Locate the cell with the specified text and output its [x, y] center coordinate. 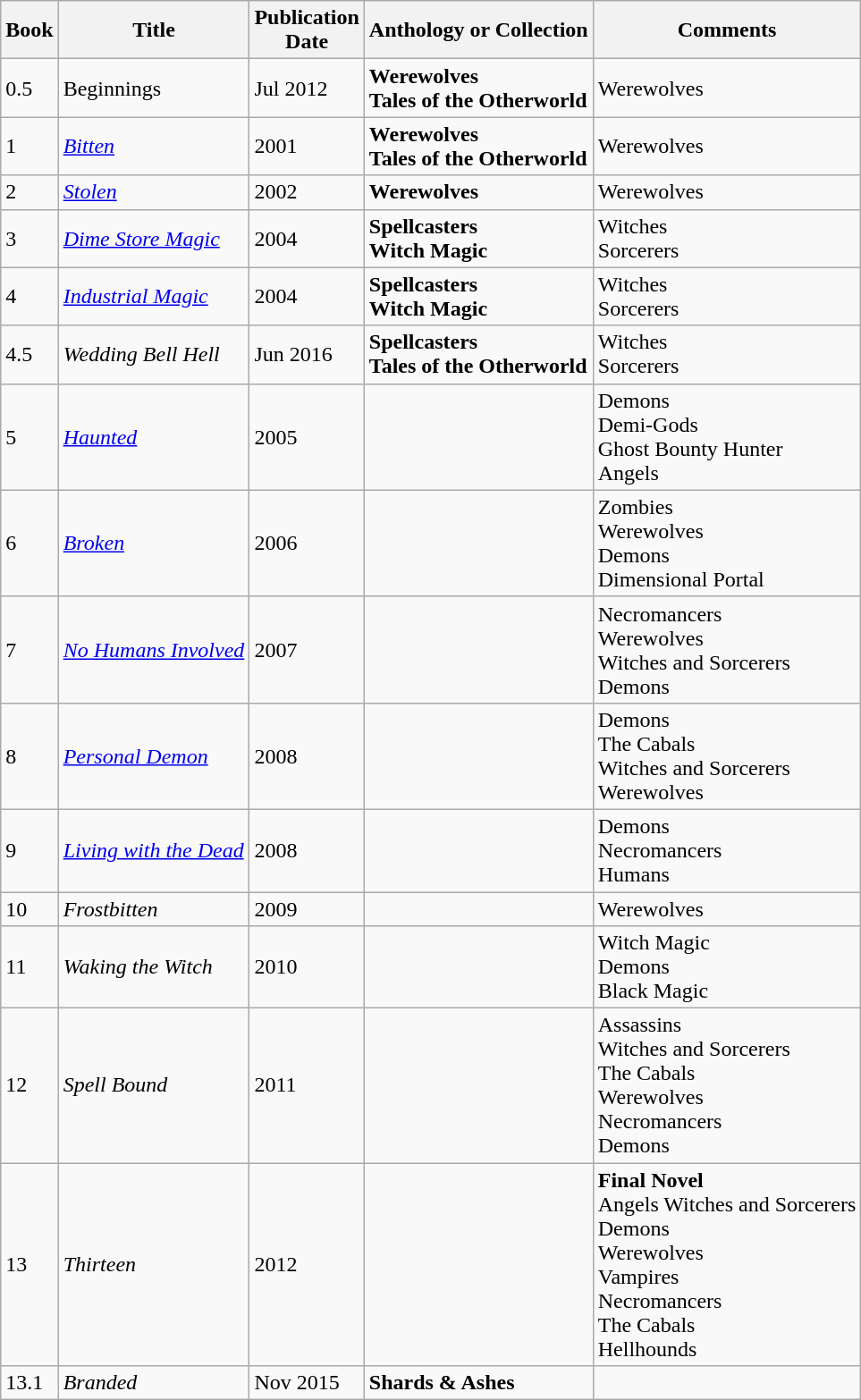
Comments [727, 30]
DemonsThe CabalsWitches and SorcerersWerewolves [727, 756]
Anthology or Collection [478, 30]
2005 [307, 436]
Jul 2012 [307, 88]
ZombiesWerewolvesDemonsDimensional Portal [727, 544]
Jun 2016 [307, 354]
Broken [154, 544]
Beginnings [154, 88]
Branded [154, 1383]
2009 [307, 909]
Bitten [154, 147]
Title [154, 30]
9 [30, 850]
2011 [307, 1085]
AssassinsWitches and SorcerersThe CabalsWerewolvesNecromancersDemons [727, 1085]
11 [30, 967]
Thirteen [154, 1264]
Wedding Bell Hell [154, 354]
Dime Store Magic [154, 238]
1 [30, 147]
2012 [307, 1264]
Waking the Witch [154, 967]
3 [30, 238]
Frostbitten [154, 909]
Shards & Ashes [478, 1383]
Stolen [154, 192]
Living with the Dead [154, 850]
4 [30, 297]
NecromancersWerewolvesWitches and SorcerersDemons [727, 649]
Personal Demon [154, 756]
Final NovelAngels Witches and SorcerersDemonsWerewolvesVampiresNecromancersThe CabalsHellhounds [727, 1264]
Book [30, 30]
2 [30, 192]
PublicationDate [307, 30]
12 [30, 1085]
13.1 [30, 1383]
7 [30, 649]
Haunted [154, 436]
8 [30, 756]
2007 [307, 649]
4.5 [30, 354]
Industrial Magic [154, 297]
5 [30, 436]
DemonsDemi-GodsGhost Bounty HunterAngels [727, 436]
2002 [307, 192]
Witch MagicDemonsBlack Magic [727, 967]
SpellcastersTales of the Otherworld [478, 354]
2006 [307, 544]
No Humans Involved [154, 649]
Nov 2015 [307, 1383]
DemonsNecromancersHumans [727, 850]
Spell Bound [154, 1085]
6 [30, 544]
2010 [307, 967]
13 [30, 1264]
0.5 [30, 88]
10 [30, 909]
2001 [307, 147]
